Identify which cell holds the provided text, then report its [x, y] central coordinate. 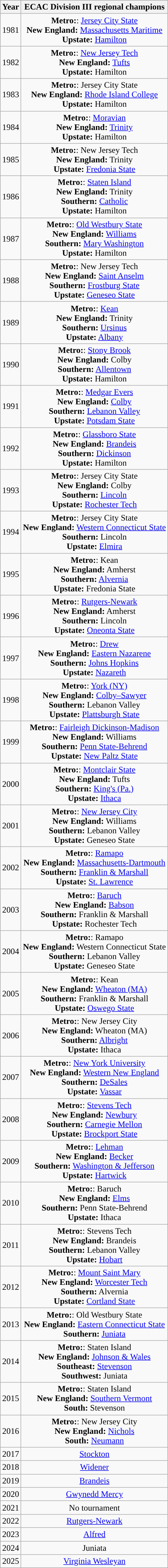
2006 [11, 1035]
2023 [11, 1534]
Metro:: New Jersey CityNew England: WilliamsSouthern: Lebanon ValleyUpstate: Geneseo State [94, 826]
Metro:: KeanNew England: TrinitySouthern: UrsinusUpstate: Albany [94, 323]
Virginia Wesleyan [94, 1561]
Brandeis [94, 1481]
Metro:: New Jersey CityNew England: Wheaton (MA)Southern: AlbrightUpstate: Ithaca [94, 1035]
1998 [11, 700]
Metro:: Stevens TechNew England: NewburySouthern: Carnegie MellonUpstate: Brockport State [94, 1119]
Metro:: New Jersey CityNew England: NicholsSouth: Neumann [94, 1431]
2024 [11, 1548]
Metro:: KeanNew England: Wheaton (MA)Southern: Franklin & MarshallUpstate: Oswego State [94, 993]
Gwynedd Mercy [94, 1494]
1985 [11, 160]
1986 [11, 197]
1982 [11, 62]
Metro:: RamapoNew England: Western Connecticut StateSouthern: Lebanon ValleyUpstate: Geneseo State [94, 952]
1989 [11, 323]
Year [11, 7]
2004 [11, 952]
2009 [11, 1162]
Metro:: Staten IslandNew England: TrinitySouthern: CatholicUpstate: Hamilton [94, 197]
Metro:: Stevens TechNew England: BrandeisSouthern: Lebanon ValleyUpstate: Hobart [94, 1245]
Metro:: New Jersey TechNew England: Saint AnselmSouthern: Frostburg StateUpstate: Geneseo State [94, 280]
1993 [11, 490]
2016 [11, 1431]
1994 [11, 533]
Metro:: BaruchNew England: BabsonSouthern: Franklin & MarshallUpstate: Rochester Tech [94, 909]
Metro:: Medgar EversNew England: ColbySouthern: Lebanon ValleyUpstate: Potsdam State [94, 406]
2008 [11, 1119]
Metro:: Staten IslandNew England: Southern VermontSouth: Stevenson [94, 1399]
Metro:: Old Westbury StateNew England: Eastern Connecticut StateSouthern: Juniata [94, 1324]
1988 [11, 280]
Metro:: Stony BrookNew England: ColbySouthern: AllentownUpstate: Hamilton [94, 364]
Metro:: York (NY)New England: Colby–SawyerSouthern: Lebanon ValleyUpstate: Plattsburgh State [94, 700]
No tournament [94, 1507]
Metro:: DrewNew England: Eastern NazareneSouthern: Johns HopkinsUpstate: Nazareth [94, 658]
Rutgers-Newark [94, 1521]
1991 [11, 406]
2003 [11, 909]
Metro:: Rutgers-NewarkNew England: AmherstSouthern: LincolnUpstate: Oneonta State [94, 616]
Stockton [94, 1454]
Metro:: BaruchNew England: ElmsSouthern: Penn State-BehrendUpstate: Ithaca [94, 1203]
2001 [11, 826]
1981 [11, 30]
Metro:: Fairleigh Dickinson-MadisonNew England: WilliamsSouthern: Penn State-BehrendUpstate: New Paltz State [94, 742]
Metro:: Jersey City StateNew England: Western Connecticut StateSouthern: LincolnUpstate: Elmira [94, 533]
Juniata [94, 1548]
Widener [94, 1467]
Metro:: New Jersey TechNew England: TrinityUpstate: Fredonia State [94, 160]
1995 [11, 574]
Metro:: Jersey City StateNew England: Rhode Island CollegeUpstate: Hamilton [94, 95]
Metro:: Jersey City StateNew England: Massachusetts MaritimeUpstate: Hamilton [94, 30]
Metro:: RamapoNew England: Massachusetts-DartmouthSouthern: Franklin & MarshallUpstate: St. Lawrence [94, 868]
Metro:: LehmanNew England: BeckerSouthern: Washington & JeffersonUpstate: Hartwick [94, 1162]
1984 [11, 127]
2015 [11, 1399]
2020 [11, 1494]
2021 [11, 1507]
1996 [11, 616]
2018 [11, 1467]
Metro:: New Jersey TechNew England: TuftsUpstate: Hamilton [94, 62]
2002 [11, 868]
Metro:: Mount Saint MaryNew England: Worcester TechSouthern: AlverniaUpstate: Cortland State [94, 1287]
1999 [11, 742]
2000 [11, 784]
Metro:: MoravianNew England: TrinityUpstate: Hamilton [94, 127]
2011 [11, 1245]
ECAC Division III regional champions [94, 7]
1990 [11, 364]
1997 [11, 658]
1987 [11, 239]
Metro:: Old Westbury StateNew England: WilliamsSouthern: Mary WashingtonUpstate: Hamilton [94, 239]
2012 [11, 1287]
Metro:: Staten IslandNew England: Johnson & WalesSoutheast: StevensonSouthwest: Juniata [94, 1362]
2025 [11, 1561]
Metro:: Glassboro StateNew England: BrandeisSouthern: DickinsonUpstate: Hamilton [94, 449]
2022 [11, 1521]
1992 [11, 449]
2014 [11, 1362]
2019 [11, 1481]
Metro:: Jersey City StateNew England: ColbySouthern: LincolnUpstate: Rochester Tech [94, 490]
2010 [11, 1203]
Metro:: New York UniversityNew England: Western New EnglandSouthern: DeSalesUpstate: Vassar [94, 1077]
2007 [11, 1077]
1983 [11, 95]
Alfred [94, 1534]
2017 [11, 1454]
2005 [11, 993]
Metro:: Montclair StateNew England: TuftsSouthern: King's (Pa.)Upstate: Ithaca [94, 784]
2013 [11, 1324]
Metro:: KeanNew England: AmherstSouthern: AlverniaUpstate: Fredonia State [94, 574]
